Output the (X, Y) coordinate of the center of the cell containing the given text.  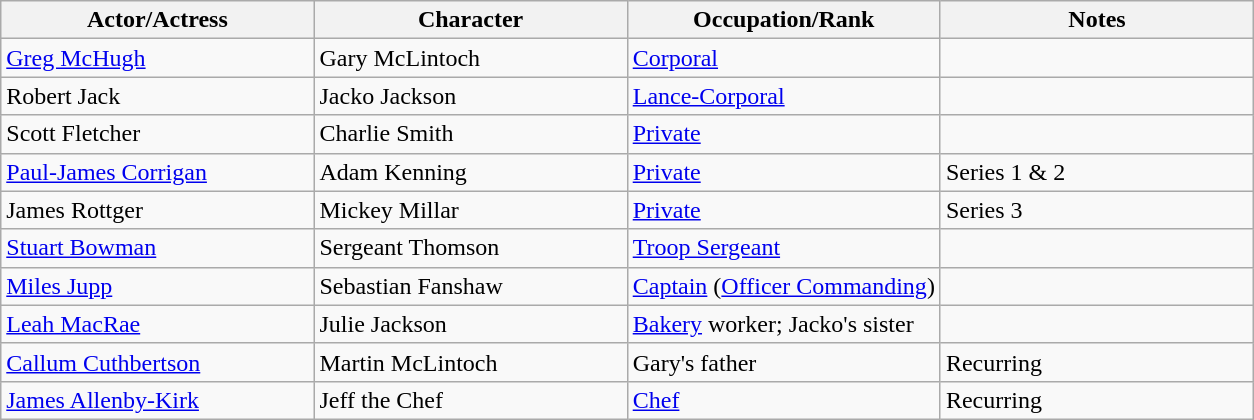
James Allenby-Kirk (158, 400)
Greg McHugh (158, 58)
Jacko Jackson (470, 96)
Jeff the Chef (470, 400)
Scott Fletcher (158, 134)
Character (470, 20)
Series 3 (1096, 210)
Robert Jack (158, 96)
Gary's father (784, 362)
Sebastian Fanshaw (470, 286)
Adam Kenning (470, 172)
Callum Cuthbertson (158, 362)
Notes (1096, 20)
Bakery worker; Jacko's sister (784, 324)
Lance-Corporal (784, 96)
Stuart Bowman (158, 248)
Paul-James Corrigan (158, 172)
Miles Jupp (158, 286)
James Rottger (158, 210)
Series 1 & 2 (1096, 172)
Chef (784, 400)
Occupation/Rank (784, 20)
Captain (Officer Commanding) (784, 286)
Julie Jackson (470, 324)
Charlie Smith (470, 134)
Mickey Millar (470, 210)
Troop Sergeant (784, 248)
Actor/Actress (158, 20)
Leah MacRae (158, 324)
Corporal (784, 58)
Martin McLintoch (470, 362)
Gary McLintoch (470, 58)
Sergeant Thomson (470, 248)
